Identify which cell holds the provided text, then report its (x, y) central coordinate. 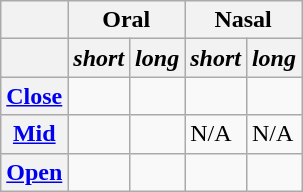
Close (34, 96)
Open (34, 172)
Nasal (244, 20)
Mid (34, 134)
Oral (126, 20)
